Output the [X, Y] coordinate of the center of the cell containing the given text.  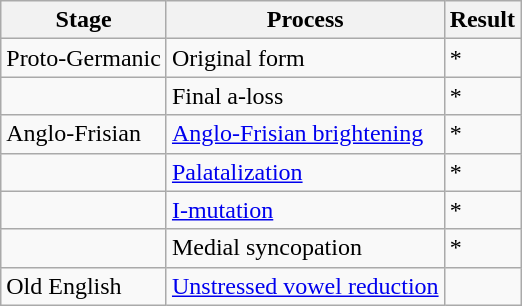
Result [482, 20]
I-mutation [305, 210]
Final a-loss [305, 96]
Original form [305, 58]
Old English [84, 286]
Anglo-Frisian [84, 134]
Process [305, 20]
Medial syncopation [305, 248]
Palatalization [305, 172]
Anglo-Frisian brightening [305, 134]
Unstressed vowel reduction [305, 286]
Stage [84, 20]
Proto-Germanic [84, 58]
